Capture the cell that displays the provided text and extract its (X, Y) central coordinate. 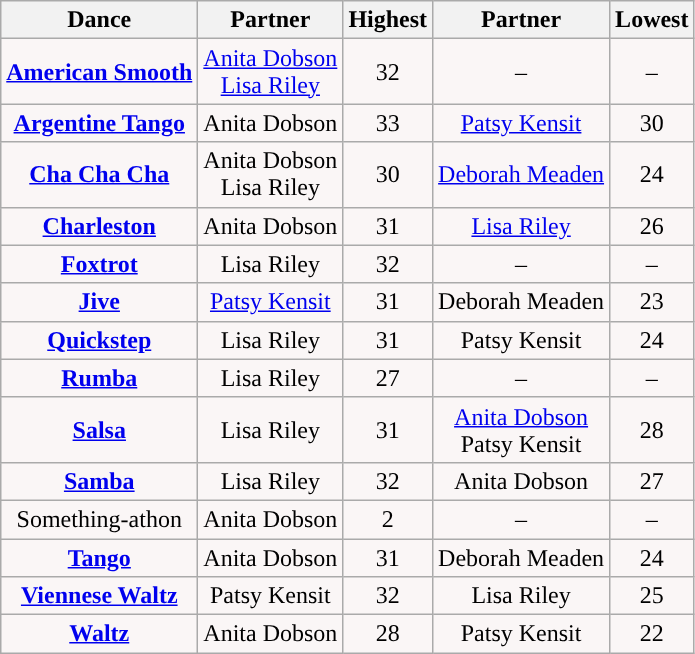
Something-athon (100, 519)
Jive (100, 302)
33 (388, 123)
22 (652, 634)
Dance (100, 20)
Lowest (652, 20)
Salsa (100, 430)
Charleston (100, 226)
Anita DobsonPatsy Kensit (522, 430)
23 (652, 302)
Argentine Tango (100, 123)
Quickstep (100, 340)
Waltz (100, 634)
Cha Cha Cha (100, 174)
25 (652, 596)
Viennese Waltz (100, 596)
Foxtrot (100, 264)
Highest (388, 20)
Rumba (100, 378)
2 (388, 519)
26 (652, 226)
Samba (100, 481)
American Smooth (100, 72)
Tango (100, 557)
